Pinpoint the cell where the given text exists, returning its (X, Y) midpoint coordinate. 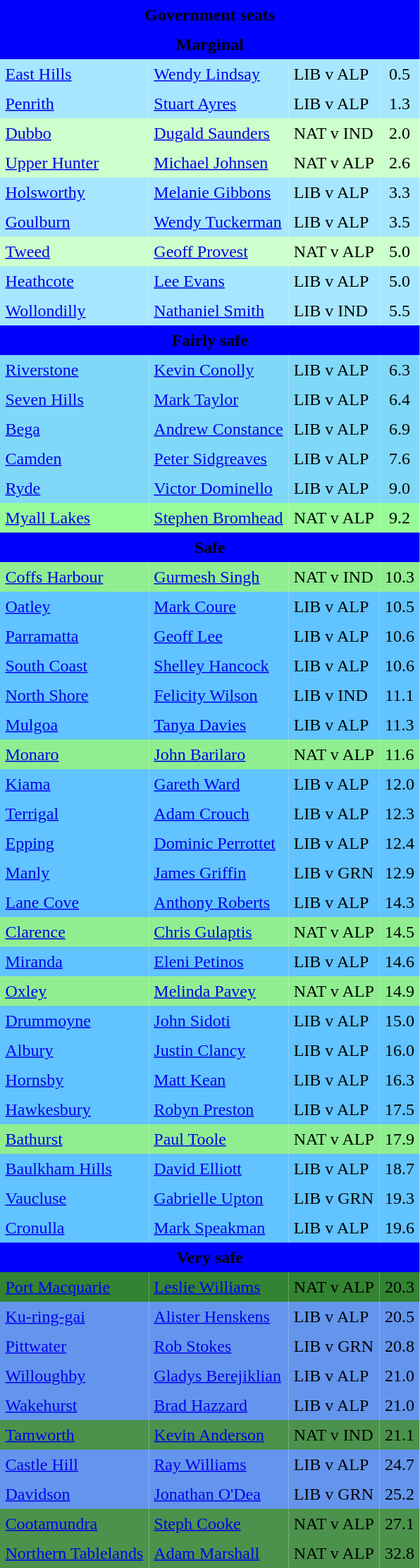
Oatley (75, 607)
Clarence (75, 933)
Wollondilly (75, 311)
Adam Crouch (218, 814)
Ryde (75, 489)
Brad Hazzard (218, 1406)
Bathurst (75, 1140)
Eleni Petinos (218, 962)
10.3 (399, 578)
Coffs Harbour (75, 578)
Pittwater (75, 1347)
Melinda Pavey (218, 992)
Leslie Williams (218, 1288)
27.1 (399, 1524)
Geoff Provest (218, 252)
Fairly safe (210, 341)
12.9 (399, 873)
Anthony Roberts (218, 903)
Stephen Bromhead (218, 518)
Ku-ring-gai (75, 1317)
Wendy Lindsay (218, 75)
Gareth Ward (218, 785)
Upper Hunter (75, 163)
Hawkesbury (75, 1110)
17.9 (399, 1140)
14.6 (399, 962)
18.7 (399, 1169)
20.8 (399, 1347)
Manly (75, 873)
Albury (75, 1051)
Tweed (75, 252)
Kevin Anderson (218, 1436)
Parramatta (75, 637)
Gabrielle Upton (218, 1199)
10.5 (399, 607)
Peter Sidgreaves (218, 459)
25.2 (399, 1495)
Gurmesh Singh (218, 578)
Wendy Tuckerman (218, 223)
11.1 (399, 696)
15.0 (399, 1021)
Davidson (75, 1495)
Chris Gulaptis (218, 933)
Robyn Preston (218, 1110)
Drummoyne (75, 1021)
Shelley Hancock (218, 666)
12.0 (399, 785)
6.3 (399, 371)
Jonathan O'Dea (218, 1495)
2.0 (399, 134)
Terrigal (75, 814)
Cronulla (75, 1228)
21.1 (399, 1436)
Monaro (75, 755)
20.5 (399, 1317)
5.5 (399, 311)
3.5 (399, 223)
Government seats (210, 15)
Miranda (75, 962)
Lane Cove (75, 903)
Dugald Saunders (218, 134)
7.6 (399, 459)
9.2 (399, 518)
Rob Stokes (218, 1347)
Tamworth (75, 1436)
Andrew Constance (218, 430)
David Elliott (218, 1169)
Epping (75, 844)
Nathaniel Smith (218, 311)
Willoughby (75, 1376)
12.4 (399, 844)
Kiama (75, 785)
Lee Evans (218, 282)
Heathcote (75, 282)
Mark Taylor (218, 400)
Seven Hills (75, 400)
Bega (75, 430)
Felicity Wilson (218, 696)
East Hills (75, 75)
Port Macquarie (75, 1288)
Myall Lakes (75, 518)
Tanya Davies (218, 726)
14.5 (399, 933)
James Griffin (218, 873)
Kevin Conolly (218, 371)
2.6 (399, 163)
16.0 (399, 1051)
Geoff Lee (218, 637)
16.3 (399, 1081)
Wakehurst (75, 1406)
Dominic Perrottet (218, 844)
Michael Johnsen (218, 163)
Ray Williams (218, 1465)
14.3 (399, 903)
South Coast (75, 666)
Alister Henskens (218, 1317)
Dubbo (75, 134)
Very safe (210, 1258)
9.0 (399, 489)
Camden (75, 459)
1.3 (399, 104)
Melanie Gibbons (218, 193)
11.6 (399, 755)
John Sidoti (218, 1021)
0.5 (399, 75)
19.6 (399, 1228)
6.4 (399, 400)
Baulkham Hills (75, 1169)
11.3 (399, 726)
Riverstone (75, 371)
North Shore (75, 696)
12.3 (399, 814)
Mark Coure (218, 607)
Safe (210, 548)
Mulgoa (75, 726)
24.7 (399, 1465)
Vaucluse (75, 1199)
Justin Clancy (218, 1051)
3.3 (399, 193)
Hornsby (75, 1081)
Holsworthy (75, 193)
Paul Toole (218, 1140)
Penrith (75, 104)
Cootamundra (75, 1524)
6.9 (399, 430)
19.3 (399, 1199)
Stuart Ayres (218, 104)
Marginal (210, 45)
Castle Hill (75, 1465)
Matt Kean (218, 1081)
Goulburn (75, 223)
20.3 (399, 1288)
Victor Dominello (218, 489)
14.9 (399, 992)
17.5 (399, 1110)
Oxley (75, 992)
Steph Cooke (218, 1524)
Mark Speakman (218, 1228)
John Barilaro (218, 755)
Gladys Berejiklian (218, 1376)
